Detect which cell encompasses the target text, then output its (x, y) center coordinate. 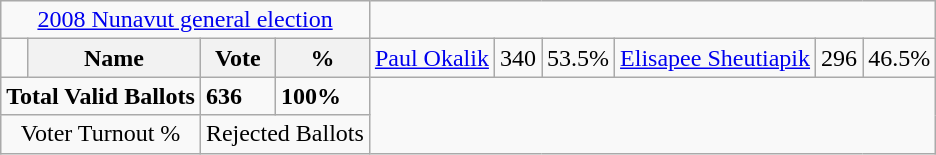
46.5% (900, 58)
2008 Nunavut general election (186, 20)
Voter Turnout % (101, 134)
53.5% (578, 58)
Elisapee Sheutiapik (716, 58)
Paul Okalik (432, 58)
Name (114, 58)
Total Valid Ballots (101, 96)
100% (322, 96)
Rejected Ballots (284, 134)
340 (518, 58)
636 (238, 96)
% (322, 58)
296 (840, 58)
Vote (238, 58)
